Detect which cell encompasses the target text, then output its (x, y) center coordinate. 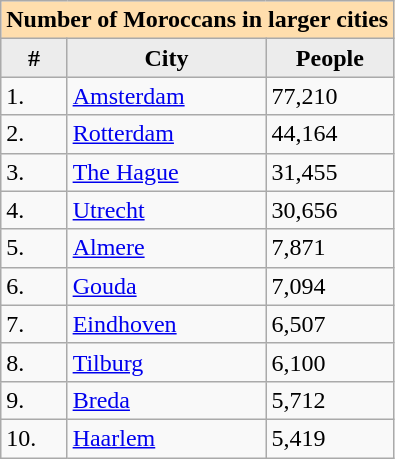
31,455 (330, 172)
10. (34, 438)
The Hague (166, 172)
3. (34, 172)
7. (34, 324)
44,164 (330, 134)
4. (34, 210)
9. (34, 400)
Amsterdam (166, 96)
6. (34, 286)
Number of Moroccans in larger cities (198, 20)
Rotterdam (166, 134)
7,871 (330, 248)
Utrecht (166, 210)
5,712 (330, 400)
Breda (166, 400)
5. (34, 248)
7,094 (330, 286)
Almere (166, 248)
People (330, 58)
Gouda (166, 286)
City (166, 58)
77,210 (330, 96)
8. (34, 362)
1. (34, 96)
6,507 (330, 324)
2. (34, 134)
30,656 (330, 210)
Haarlem (166, 438)
5,419 (330, 438)
Tilburg (166, 362)
Eindhoven (166, 324)
6,100 (330, 362)
# (34, 58)
